Search for the cell housing the specified text and yield its (X, Y) center coordinate. 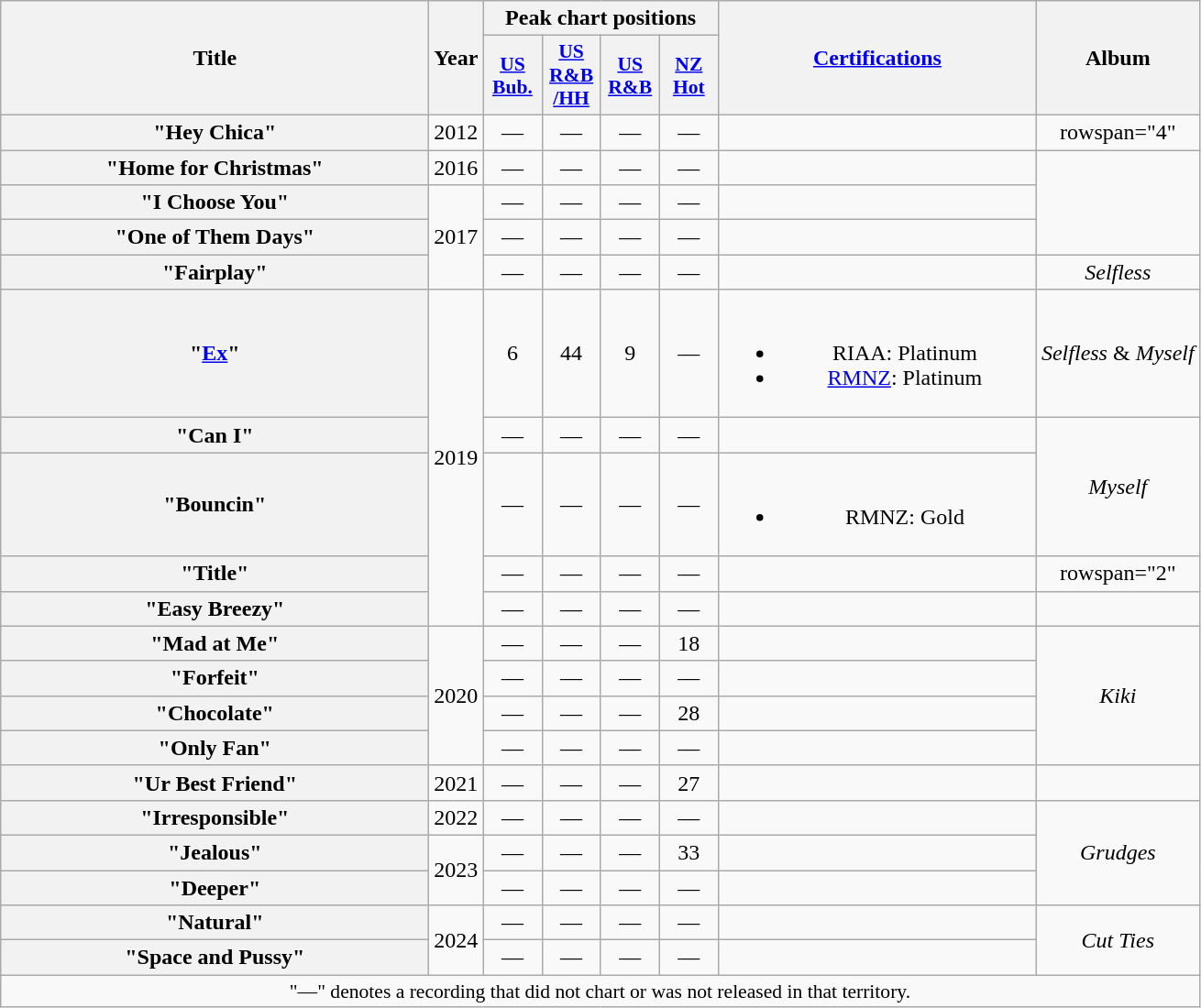
"—" denotes a recording that did not chart or was not released in that territory. (600, 992)
"Only Fan" (215, 748)
rowspan="4" (1118, 132)
28 (689, 713)
Title (215, 59)
Cut Ties (1118, 940)
Album (1118, 59)
"Ur Best Friend" (215, 783)
Selfless & Myself (1118, 354)
"Title" (215, 574)
Selfless (1118, 272)
"Mad at Me" (215, 643)
USR&B/HH (571, 75)
"Forfeit" (215, 678)
"Jealous" (215, 852)
"Easy Breezy" (215, 608)
Peak chart positions (600, 18)
2023 (457, 870)
RMNZ: Gold (876, 504)
"Bouncin" (215, 504)
Kiki (1118, 696)
44 (571, 354)
"Home for Christmas" (215, 168)
"Hey Chica" (215, 132)
"Deeper" (215, 888)
2022 (457, 817)
9 (630, 354)
18 (689, 643)
2020 (457, 696)
6 (512, 354)
2019 (457, 458)
27 (689, 783)
Grudges (1118, 852)
33 (689, 852)
2017 (457, 237)
"Space and Pussy" (215, 958)
"Irresponsible" (215, 817)
"Ex" (215, 354)
"Fairplay" (215, 272)
"Can I" (215, 435)
USBub. (512, 75)
USR&B (630, 75)
RIAA: PlatinumRMNZ: Platinum (876, 354)
2021 (457, 783)
NZHot (689, 75)
Year (457, 59)
rowspan="2" (1118, 574)
"Natural" (215, 923)
2016 (457, 168)
"One of Them Days" (215, 237)
Certifications (876, 59)
2012 (457, 132)
"I Choose You" (215, 203)
Myself (1118, 488)
2024 (457, 940)
"Chocolate" (215, 713)
